Return the (x, y) coordinate for the center point of the cell that contains the specified text.  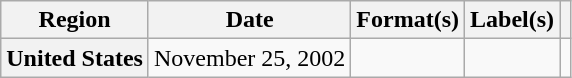
United States (75, 58)
Region (75, 20)
Label(s) (512, 20)
Date (249, 20)
November 25, 2002 (249, 58)
Format(s) (408, 20)
